Determine the (X, Y) coordinate at the center of the cell enclosing the given text.  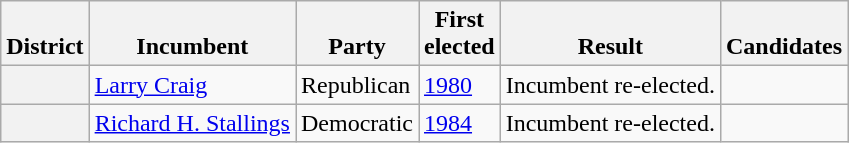
Firstelected (459, 34)
Richard H. Stallings (192, 123)
1984 (459, 123)
District (45, 34)
1980 (459, 85)
Result (610, 34)
Republican (358, 85)
Candidates (784, 34)
Democratic (358, 123)
Incumbent (192, 34)
Larry Craig (192, 85)
Party (358, 34)
